Capture the cell that displays the provided text and extract its [x, y] central coordinate. 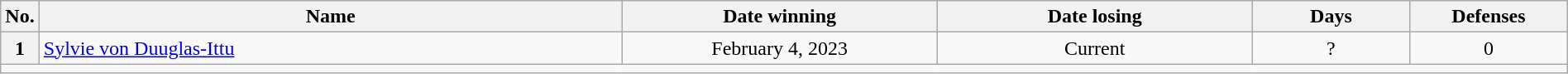
1 [20, 48]
? [1331, 48]
Date losing [1095, 17]
0 [1489, 48]
February 4, 2023 [779, 48]
Days [1331, 17]
Sylvie von Duuglas-Ittu [331, 48]
Date winning [779, 17]
Current [1095, 48]
Defenses [1489, 17]
Name [331, 17]
No. [20, 17]
